Scan for the cell matching the given text and deliver its (X, Y) coordinate at center. 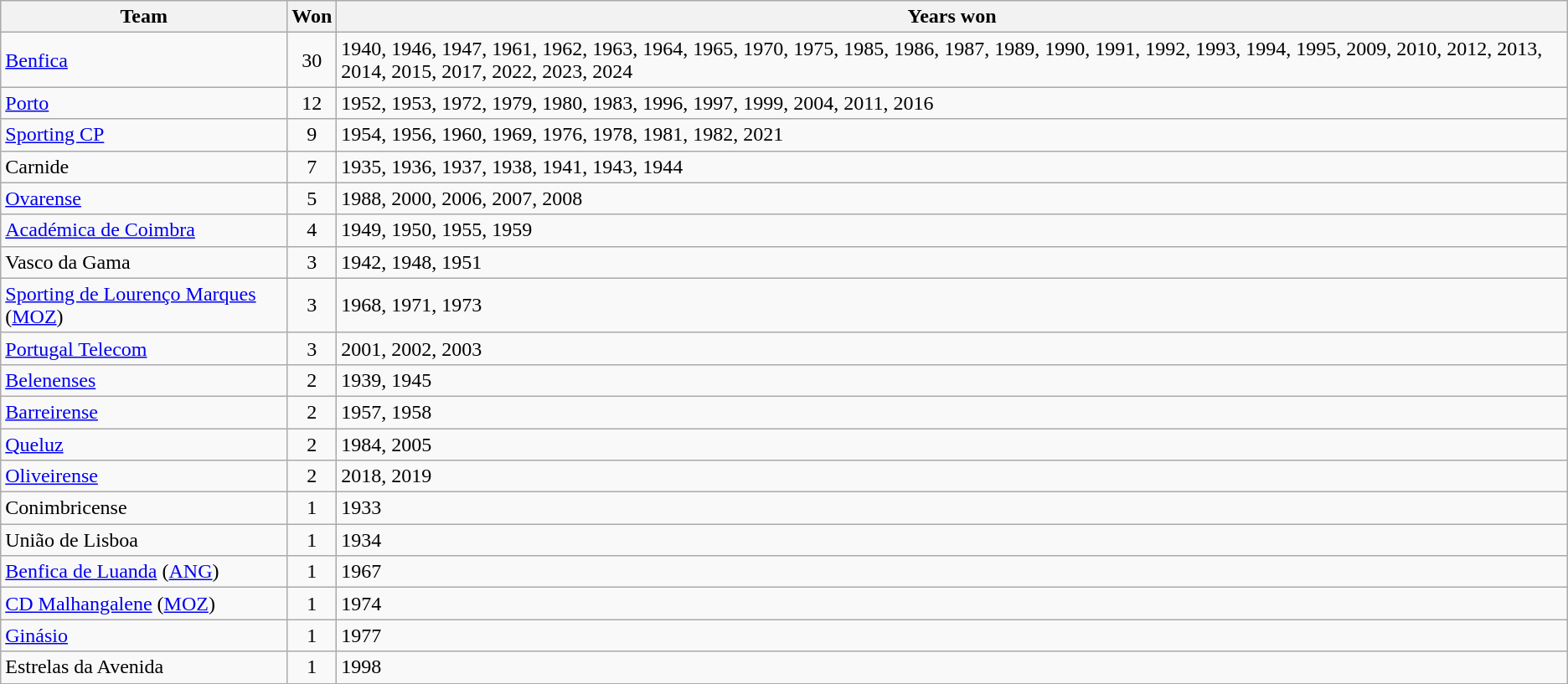
1968, 1971, 1973 (952, 305)
Oliveirense (144, 476)
Won (312, 17)
1984, 2005 (952, 445)
Vasco da Gama (144, 262)
1949, 1950, 1955, 1959 (952, 230)
5 (312, 198)
30 (312, 60)
Team (144, 17)
Portugal Telecom (144, 348)
Estrelas da Avenida (144, 667)
1977 (952, 635)
Ovarense (144, 198)
1967 (952, 572)
Belenenses (144, 380)
Benfica de Luanda (ANG) (144, 572)
Benfica (144, 60)
CD Malhangalene (MOZ) (144, 604)
Conimbricense (144, 508)
Barreirense (144, 412)
Years won (952, 17)
Académica de Coimbra (144, 230)
1957, 1958 (952, 412)
Ginásio (144, 635)
1998 (952, 667)
1934 (952, 540)
Porto (144, 103)
Sporting de Lourenço Marques (MOZ) (144, 305)
1988, 2000, 2006, 2007, 2008 (952, 198)
12 (312, 103)
9 (312, 135)
1952, 1953, 1972, 1979, 1980, 1983, 1996, 1997, 1999, 2004, 2011, 2016 (952, 103)
1954, 1956, 1960, 1969, 1976, 1978, 1981, 1982, 2021 (952, 135)
1935, 1936, 1937, 1938, 1941, 1943, 1944 (952, 167)
Carnide (144, 167)
2018, 2019 (952, 476)
União de Lisboa (144, 540)
4 (312, 230)
7 (312, 167)
2001, 2002, 2003 (952, 348)
1939, 1945 (952, 380)
1974 (952, 604)
Sporting CP (144, 135)
1933 (952, 508)
1942, 1948, 1951 (952, 262)
Queluz (144, 445)
